Find where the given text appears and provide that cell's center as [X, Y] coordinate. 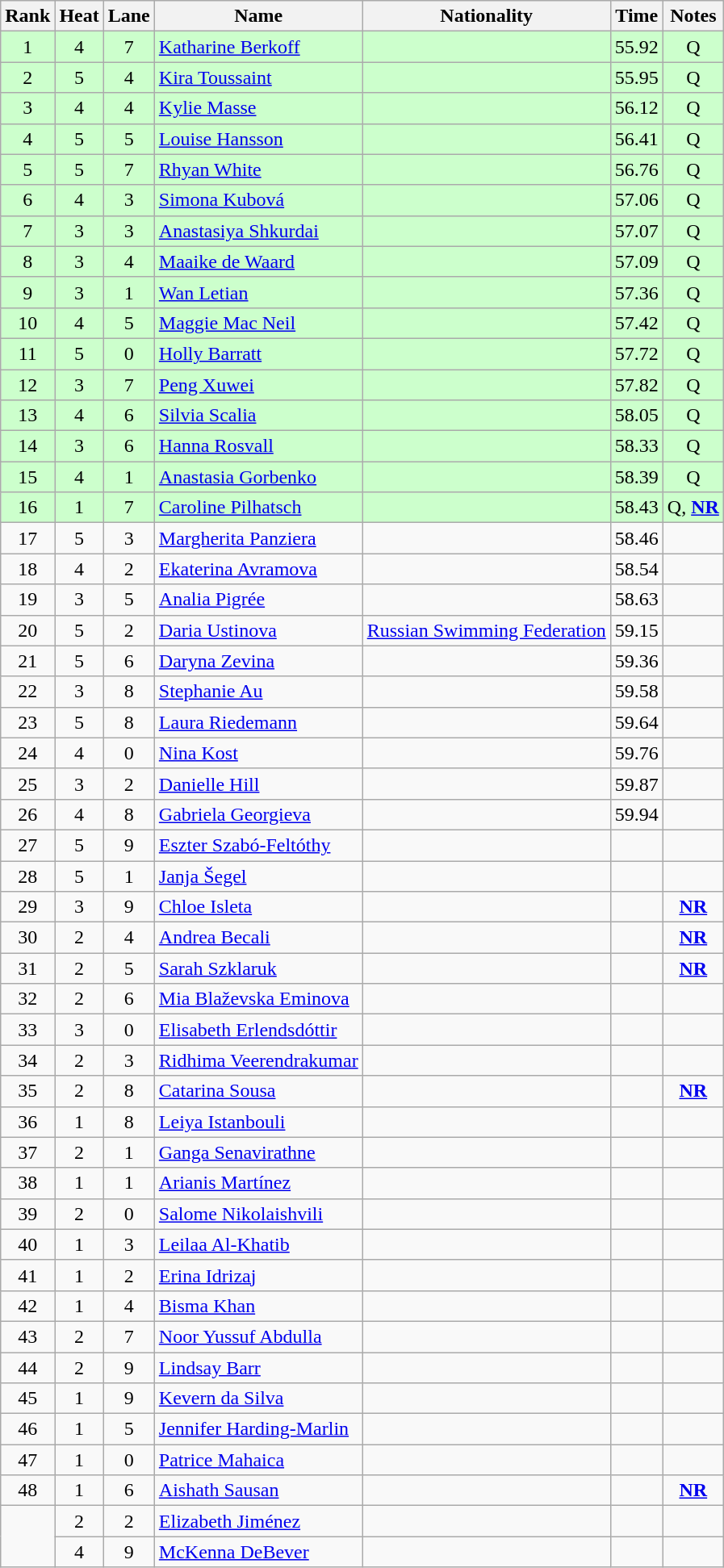
59.36 [636, 661]
56.41 [636, 139]
40 [27, 1244]
44 [27, 1368]
Analia Pigrée [258, 600]
25 [27, 784]
59.15 [636, 630]
21 [27, 661]
30 [27, 938]
26 [27, 814]
Nationality [486, 16]
Leiya Istanbouli [258, 1122]
Anastasia Gorbenko [258, 477]
Kylie Masse [258, 108]
45 [27, 1399]
15 [27, 477]
Patrice Mahaica [258, 1460]
42 [27, 1306]
59.58 [636, 692]
Rhyan White [258, 169]
23 [27, 722]
46 [27, 1429]
Arianis Martínez [258, 1183]
55.92 [636, 47]
57.72 [636, 353]
48 [27, 1491]
58.54 [636, 569]
57.82 [636, 385]
Leilaa Al-Khatib [258, 1244]
Q, NR [693, 508]
58.46 [636, 538]
Anastasiya Shkurdai [258, 231]
Stephanie Au [258, 692]
57.09 [636, 261]
10 [27, 323]
Ekaterina Avramova [258, 569]
59.64 [636, 722]
Janja Šegel [258, 876]
Aishath Sausan [258, 1491]
11 [27, 353]
24 [27, 753]
Daryna Zevina [258, 661]
Laura Riedemann [258, 722]
55.95 [636, 77]
22 [27, 692]
Simona Kubová [258, 200]
Sarah Szklaruk [258, 968]
Wan Letian [258, 292]
Notes [693, 16]
12 [27, 385]
35 [27, 1091]
27 [27, 845]
20 [27, 630]
13 [27, 416]
Eszter Szabó-Feltóthy [258, 845]
Elisabeth Erlendsdóttir [258, 1030]
14 [27, 446]
Lane [129, 16]
58.43 [636, 508]
Rank [27, 16]
Louise Hansson [258, 139]
18 [27, 569]
Caroline Pilhatsch [258, 508]
Jennifer Harding-Marlin [258, 1429]
34 [27, 1060]
58.33 [636, 446]
17 [27, 538]
Kira Toussaint [258, 77]
39 [27, 1214]
Gabriela Georgieva [258, 814]
Margherita Panziera [258, 538]
32 [27, 999]
58.05 [636, 416]
Time [636, 16]
58.63 [636, 600]
Silvia Scalia [258, 416]
Maaike de Waard [258, 261]
Holly Barratt [258, 353]
Nina Kost [258, 753]
Heat [79, 16]
33 [27, 1030]
43 [27, 1336]
Name [258, 16]
Catarina Sousa [258, 1091]
Noor Yussuf Abdulla [258, 1336]
36 [27, 1122]
29 [27, 907]
Daria Ustinova [258, 630]
58.39 [636, 477]
Lindsay Barr [258, 1368]
Erina Idrizaj [258, 1275]
19 [27, 600]
31 [27, 968]
59.87 [636, 784]
Katharine Berkoff [258, 47]
57.06 [636, 200]
Peng Xuwei [258, 385]
59.76 [636, 753]
28 [27, 876]
37 [27, 1152]
16 [27, 508]
57.07 [636, 231]
Maggie Mac Neil [258, 323]
56.12 [636, 108]
Hanna Rosvall [258, 446]
Ganga Senavirathne [258, 1152]
41 [27, 1275]
Salome Nikolaishvili [258, 1214]
47 [27, 1460]
Mia Blaževska Eminova [258, 999]
56.76 [636, 169]
57.42 [636, 323]
Elizabeth Jiménez [258, 1521]
57.36 [636, 292]
Andrea Becali [258, 938]
Kevern da Silva [258, 1399]
59.94 [636, 814]
Danielle Hill [258, 784]
Chloe Isleta [258, 907]
Ridhima Veerendrakumar [258, 1060]
McKenna DeBever [258, 1552]
Russian Swimming Federation [486, 630]
38 [27, 1183]
Bisma Khan [258, 1306]
